Return the [X, Y] coordinate for the center point of the cell that contains the specified text.  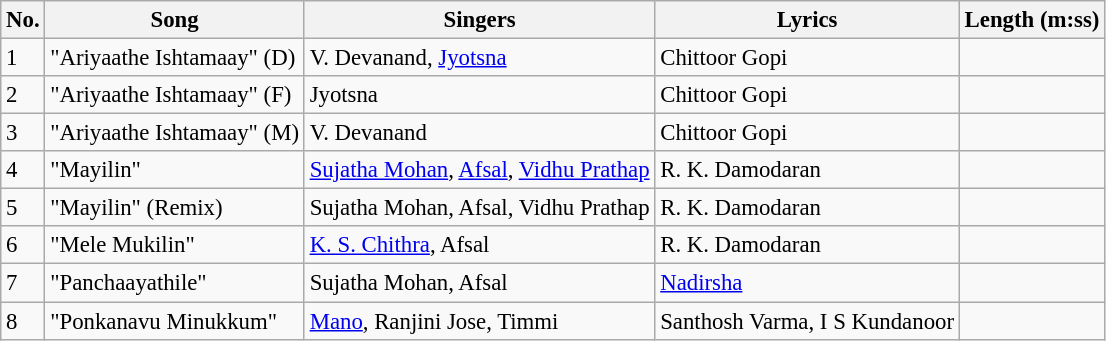
5 [23, 208]
Lyrics [807, 20]
7 [23, 283]
"Ariyaathe Ishtamaay" (M) [174, 133]
3 [23, 133]
"Mele Mukilin" [174, 245]
"Ponkanavu Minukkum" [174, 321]
No. [23, 20]
"Mayilin" [174, 170]
Mano, Ranjini Jose, Timmi [480, 321]
8 [23, 321]
Singers [480, 20]
4 [23, 170]
"Panchaayathile" [174, 283]
"Mayilin" (Remix) [174, 208]
"Ariyaathe Ishtamaay" (D) [174, 58]
Sujatha Mohan, Afsal [480, 283]
1 [23, 58]
Length (m:ss) [1032, 20]
Song [174, 20]
K. S. Chithra, Afsal [480, 245]
V. Devanand [480, 133]
Santhosh Varma, I S Kundanoor [807, 321]
Nadirsha [807, 283]
Jyotsna [480, 95]
"Ariyaathe Ishtamaay" (F) [174, 95]
6 [23, 245]
2 [23, 95]
V. Devanand, Jyotsna [480, 58]
